Return [x, y] of the center of cell containing provided text 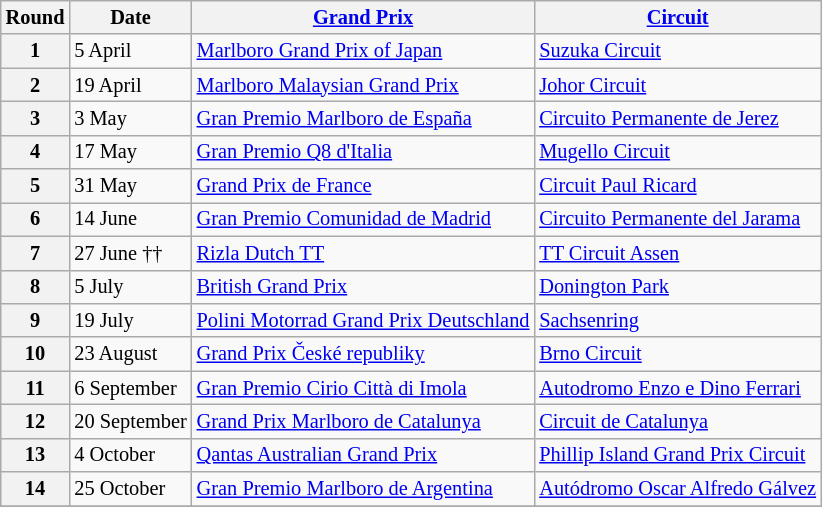
5 July [130, 287]
Gran Premio Marlboro de Argentina [364, 489]
6 [36, 219]
Donington Park [678, 287]
25 October [130, 489]
British Grand Prix [364, 287]
7 [36, 253]
12 [36, 421]
14 [36, 489]
5 April [130, 51]
Round [36, 17]
Gran Premio Comunidad de Madrid [364, 219]
9 [36, 320]
19 April [130, 85]
4 October [130, 455]
Autódromo Oscar Alfredo Gálvez [678, 489]
Qantas Australian Grand Prix [364, 455]
17 May [130, 152]
3 May [130, 118]
Marlboro Grand Prix of Japan [364, 51]
Brno Circuit [678, 354]
5 [36, 186]
Johor Circuit [678, 85]
Sachsenring [678, 320]
TT Circuit Assen [678, 253]
31 May [130, 186]
19 July [130, 320]
8 [36, 287]
Marlboro Malaysian Grand Prix [364, 85]
Polini Motorrad Grand Prix Deutschland [364, 320]
Grand Prix de France [364, 186]
2 [36, 85]
3 [36, 118]
Grand Prix [364, 17]
10 [36, 354]
Circuito Permanente del Jarama [678, 219]
Circuito Permanente de Jerez [678, 118]
11 [36, 388]
14 June [130, 219]
Gran Premio Marlboro de España [364, 118]
Grand Prix České republiky [364, 354]
Grand Prix Marlboro de Catalunya [364, 421]
4 [36, 152]
Gran Premio Cirio Città di Imola [364, 388]
23 August [130, 354]
6 September [130, 388]
Suzuka Circuit [678, 51]
27 June †† [130, 253]
Autodromo Enzo e Dino Ferrari [678, 388]
Mugello Circuit [678, 152]
Date [130, 17]
Gran Premio Q8 d'Italia [364, 152]
Phillip Island Grand Prix Circuit [678, 455]
Circuit Paul Ricard [678, 186]
Rizla Dutch TT [364, 253]
1 [36, 51]
13 [36, 455]
Circuit [678, 17]
20 September [130, 421]
Circuit de Catalunya [678, 421]
